Search for the cell housing the specified text and yield its (x, y) center coordinate. 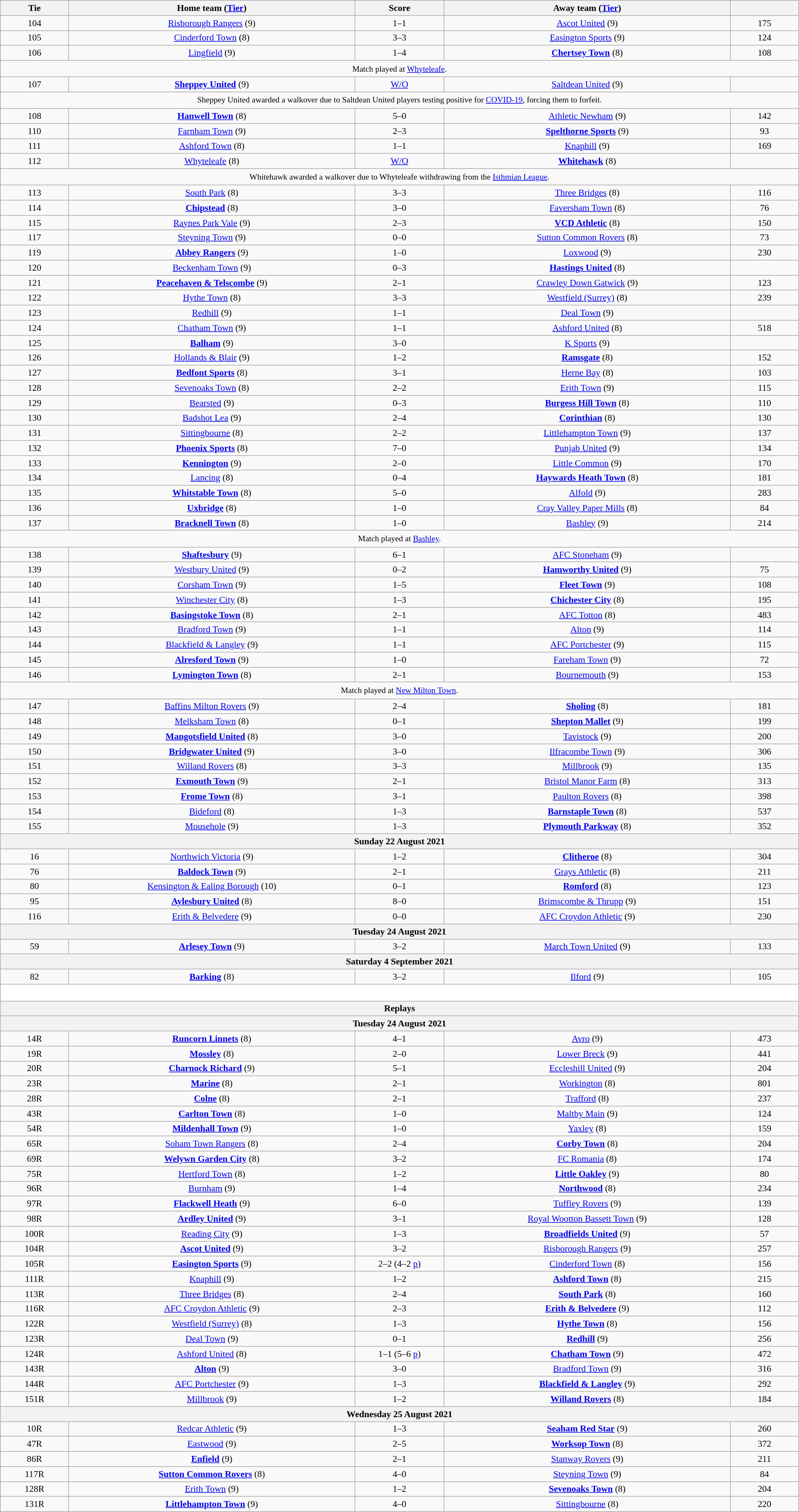
Welywn Garden City (8) (212, 1159)
123R (35, 1339)
Herne Bay (8) (587, 373)
184 (764, 1399)
154 (35, 811)
Bracknell Town (8) (212, 523)
Uxbridge (8) (212, 508)
122 (35, 298)
57 (764, 1234)
104 (35, 23)
Redcar Athletic (9) (212, 1429)
95 (35, 902)
75 (764, 570)
Alresford Town (9) (212, 660)
Melksham Town (8) (212, 722)
43R (35, 1114)
Corsham Town (9) (212, 585)
304 (764, 857)
AFC Totton (8) (587, 615)
Mossley (8) (212, 1054)
Crawley Down Gatwick (9) (587, 283)
Bristol Manor Farm (8) (587, 782)
Shaftesbury (9) (212, 555)
Burgess Hill Town (8) (587, 403)
316 (764, 1369)
Corinthian (8) (587, 418)
Stanway Rovers (9) (587, 1459)
195 (764, 600)
Bashley (9) (587, 523)
111 (35, 146)
Clitheroe (8) (587, 857)
215 (764, 1279)
14R (35, 1039)
125 (35, 343)
Cray Valley Paper Mills (8) (587, 508)
119 (35, 253)
73 (764, 238)
Arlesey Town (9) (212, 947)
Abbey Rangers (9) (212, 253)
Trafford (8) (587, 1099)
Whitstable Town (8) (212, 493)
Kensington & Ealing Borough (10) (212, 886)
104R (35, 1249)
237 (764, 1099)
Ardley United (9) (212, 1219)
Yaxley (8) (587, 1129)
117R (35, 1474)
Saltdean United (9) (587, 85)
Sunday 22 August 2021 (399, 842)
Paulton Rovers (8) (587, 797)
Bridgwater United (9) (212, 752)
Soham Town Rangers (8) (212, 1144)
Fleet Town (9) (587, 585)
120 (35, 268)
143R (35, 1369)
Charnock Richard (9) (212, 1069)
Barking (8) (212, 977)
518 (764, 328)
Marine (8) (212, 1084)
Hanwell Town (8) (212, 116)
Hamworthy United (9) (587, 570)
Hertford Town (8) (212, 1174)
Whyteleafe (8) (212, 161)
2–2 (4–2 p) (399, 1264)
28R (35, 1099)
199 (764, 722)
160 (764, 1294)
144 (35, 645)
Wednesday 25 August 2021 (399, 1414)
Maltby Main (9) (587, 1114)
100R (35, 1234)
4–1 (399, 1039)
Sheppey United (9) (212, 85)
Hollands & Blair (9) (212, 358)
Northwood (8) (587, 1189)
Little Oakley (9) (587, 1174)
Tuffley Rovers (9) (587, 1204)
6–0 (399, 1204)
174 (764, 1159)
82 (35, 977)
54R (35, 1129)
116R (35, 1309)
126 (35, 358)
200 (764, 736)
Raynes Park Vale (9) (212, 223)
Enfield (9) (212, 1459)
Chertsey Town (8) (587, 53)
March Town United (9) (587, 947)
59 (35, 947)
65R (35, 1144)
220 (764, 1504)
111R (35, 1279)
Hastings United (8) (587, 268)
Reading City (9) (212, 1234)
103 (764, 373)
Northwich Victoria (9) (212, 857)
151R (35, 1399)
124R (35, 1354)
FC Romania (8) (587, 1159)
117 (35, 238)
Workington (8) (587, 1084)
2–5 (399, 1444)
Loxwood (9) (587, 253)
Haywards Heath Town (8) (587, 478)
Bearsted (9) (212, 403)
Bournemouth (9) (587, 675)
107 (35, 85)
Flackwell Heath (9) (212, 1204)
Broadfields United (9) (587, 1234)
86R (35, 1459)
75R (35, 1174)
8–0 (399, 902)
Match played at Bashley. (399, 539)
Shepton Mallet (9) (587, 722)
16 (35, 857)
292 (764, 1384)
146 (35, 675)
Chipstead (8) (212, 208)
129 (35, 403)
Basingstoke Town (8) (212, 615)
801 (764, 1084)
5–1 (399, 1069)
Burnham (9) (212, 1189)
398 (764, 797)
214 (764, 523)
352 (764, 827)
Royal Wootton Bassett Town (9) (587, 1219)
141 (35, 600)
AFC Stoneham (9) (587, 555)
Sheppey United awarded a walkover due to Saltdean United players testing positive for COVID-19, forcing them to forfeit. (399, 100)
Runcorn Linnets (8) (212, 1039)
6–1 (399, 555)
Mildenhall Town (9) (212, 1129)
Spelthorne Sports (9) (587, 131)
Seaham Red Star (9) (587, 1429)
147 (35, 706)
Plymouth Parkway (8) (587, 827)
72 (764, 660)
Avro (9) (587, 1039)
10R (35, 1429)
Sholing (8) (587, 706)
47R (35, 1444)
140 (35, 585)
Westbury United (9) (212, 570)
145 (35, 660)
Match played at Whyteleafe. (399, 69)
283 (764, 493)
155 (35, 827)
472 (764, 1354)
Saturday 4 September 2021 (399, 962)
Tavistock (9) (587, 736)
Eccleshill United (9) (587, 1069)
372 (764, 1444)
Athletic Newham (9) (587, 116)
Worksop Town (8) (587, 1444)
Beckenham Town (9) (212, 268)
Aylesbury United (8) (212, 902)
Eastwood (9) (212, 1444)
Baffins Milton Rovers (9) (212, 706)
473 (764, 1039)
131R (35, 1504)
Lymington Town (8) (212, 675)
Farnham Town (9) (212, 131)
Bedfont Sports (8) (212, 373)
128R (35, 1489)
113 (35, 193)
K Sports (9) (587, 343)
97R (35, 1204)
Kennington (9) (212, 463)
Balham (9) (212, 343)
159 (764, 1129)
136 (35, 508)
Home team (Tier) (212, 8)
20R (35, 1069)
113R (35, 1294)
98R (35, 1219)
Carlton Town (8) (212, 1114)
Score (399, 8)
106 (35, 53)
Ramsgate (8) (587, 358)
441 (764, 1054)
Chichester City (8) (587, 600)
Ilfracombe Town (9) (587, 752)
Mangotsfield United (8) (212, 736)
131 (35, 433)
Badshot Lea (9) (212, 418)
Baldock Town (9) (212, 872)
Lower Breck (9) (587, 1054)
7–0 (399, 448)
138 (35, 555)
0–2 (399, 570)
148 (35, 722)
Whitehawk (8) (587, 161)
537 (764, 811)
127 (35, 373)
1–5 (399, 585)
Bideford (8) (212, 811)
Grays Athletic (8) (587, 872)
257 (764, 1249)
Lancing (8) (212, 478)
Romford (8) (587, 886)
0–4 (399, 478)
149 (35, 736)
Peacehaven & Telscombe (9) (212, 283)
VCD Athletic (8) (587, 223)
19R (35, 1054)
Away team (Tier) (587, 8)
Faversham Town (8) (587, 208)
Phoenix Sports (8) (212, 448)
306 (764, 752)
23R (35, 1084)
260 (764, 1429)
144R (35, 1384)
Exmouth Town (9) (212, 782)
Mousehole (9) (212, 827)
Barnstaple Town (8) (587, 811)
313 (764, 782)
Colne (8) (212, 1099)
132 (35, 448)
121 (35, 283)
1–1 (5–6 p) (399, 1354)
Ilford (9) (587, 977)
69R (35, 1159)
93 (764, 131)
Frome Town (8) (212, 797)
234 (764, 1189)
Alfold (9) (587, 493)
483 (764, 615)
Tie (35, 8)
170 (764, 463)
Little Common (9) (587, 463)
Punjab United (9) (587, 448)
96R (35, 1189)
Whitehawk awarded a walkover due to Whyteleafe withdrawing from the Isthmian League. (399, 177)
Fareham Town (9) (587, 660)
256 (764, 1339)
Match played at New Milton Town. (399, 690)
143 (35, 630)
169 (764, 146)
175 (764, 23)
105R (35, 1264)
239 (764, 298)
Replays (399, 1009)
Corby Town (8) (587, 1144)
Winchester City (8) (212, 600)
Lingfield (9) (212, 53)
Brimscombe & Thrupp (9) (587, 902)
122R (35, 1324)
